Extract the (X, Y) coordinate from the center of the cell holding the provided text.  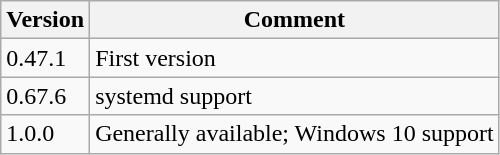
Comment (295, 20)
0.67.6 (46, 96)
0.47.1 (46, 58)
Version (46, 20)
Generally available; Windows 10 support (295, 134)
First version (295, 58)
systemd support (295, 96)
1.0.0 (46, 134)
